Capture the cell that displays the provided text and extract its (x, y) central coordinate. 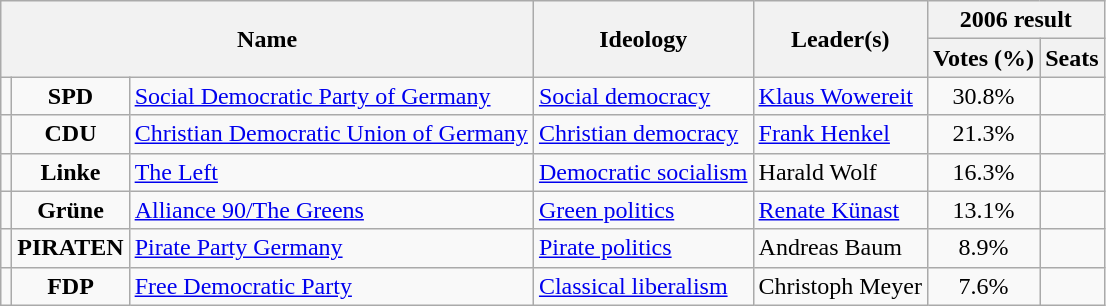
Green politics (643, 210)
2006 result (1016, 20)
Votes (%) (983, 58)
Pirate politics (643, 248)
FDP (70, 286)
Alliance 90/The Greens (331, 210)
30.8% (983, 96)
Free Democratic Party (331, 286)
7.6% (983, 286)
Seats (1072, 58)
Renate Künast (840, 210)
Klaus Wowereit (840, 96)
Harald Wolf (840, 172)
Grüne (70, 210)
13.1% (983, 210)
Ideology (643, 39)
Christian Democratic Union of Germany (331, 134)
Andreas Baum (840, 248)
Democratic socialism (643, 172)
Pirate Party Germany (331, 248)
Leader(s) (840, 39)
16.3% (983, 172)
Linke (70, 172)
Classical liberalism (643, 286)
PIRATEN (70, 248)
CDU (70, 134)
Christian democracy (643, 134)
Christoph Meyer (840, 286)
The Left (331, 172)
8.9% (983, 248)
SPD (70, 96)
Social democracy (643, 96)
Frank Henkel (840, 134)
Social Democratic Party of Germany (331, 96)
21.3% (983, 134)
Name (268, 39)
